From the cell containing the given text, extract its center point as [X, Y] coordinate. 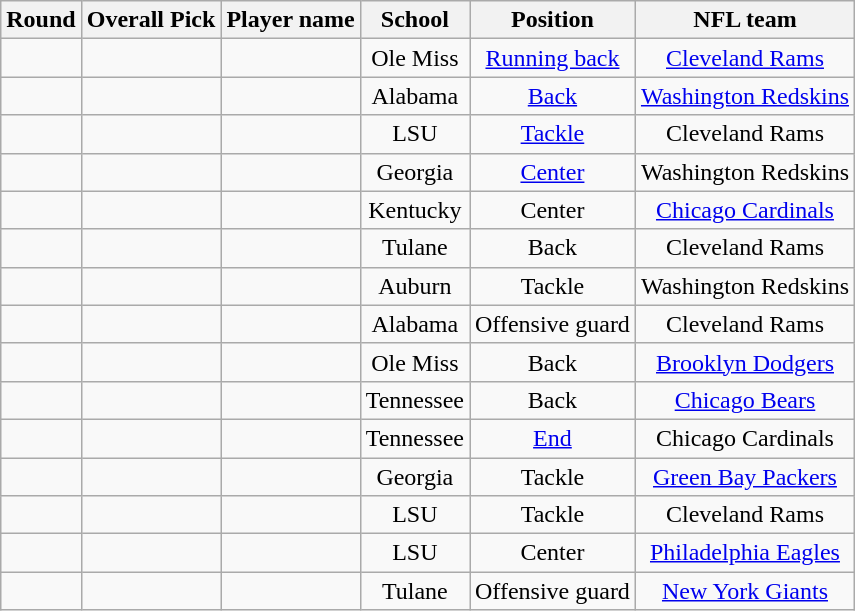
Brooklyn Dodgers [744, 362]
End [553, 438]
Chicago Bears [744, 400]
Philadelphia Eagles [744, 553]
Overall Pick [151, 20]
Position [553, 20]
Player name [290, 20]
Auburn [414, 286]
Running back [553, 58]
School [414, 20]
New York Giants [744, 591]
Green Bay Packers [744, 477]
NFL team [744, 20]
Kentucky [414, 210]
Round [41, 20]
